Return [X, Y] of the center of cell containing provided text 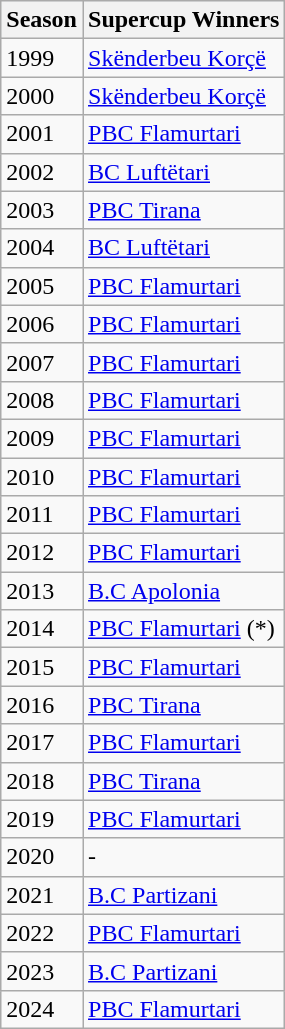
2017 [42, 743]
2019 [42, 819]
2000 [42, 96]
2020 [42, 857]
Supercup Winners [183, 20]
2009 [42, 438]
2003 [42, 210]
2007 [42, 362]
- [183, 857]
2006 [42, 324]
2014 [42, 629]
2012 [42, 553]
2008 [42, 400]
2022 [42, 933]
2005 [42, 286]
Season [42, 20]
2016 [42, 705]
2011 [42, 515]
2023 [42, 971]
2010 [42, 477]
2018 [42, 781]
B.C Apolonia [183, 591]
2024 [42, 1009]
2021 [42, 895]
PBC Flamurtari (*) [183, 629]
1999 [42, 58]
2013 [42, 591]
2004 [42, 248]
2015 [42, 667]
2002 [42, 172]
2001 [42, 134]
